Provide the (x, y) coordinate of the cell's center where the given text is located.  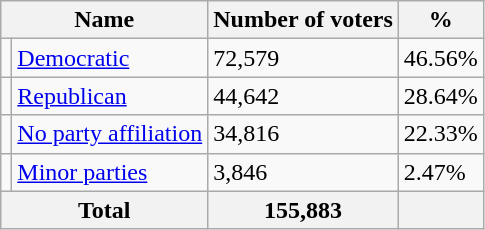
22.33% (440, 134)
Minor parties (110, 172)
3,846 (304, 172)
44,642 (304, 96)
Name (104, 20)
% (440, 20)
2.47% (440, 172)
Republican (110, 96)
Number of voters (304, 20)
46.56% (440, 58)
72,579 (304, 58)
Total (104, 210)
Democratic (110, 58)
34,816 (304, 134)
No party affiliation (110, 134)
28.64% (440, 96)
155,883 (304, 210)
